Detect which cell encompasses the target text, then output its [x, y] center coordinate. 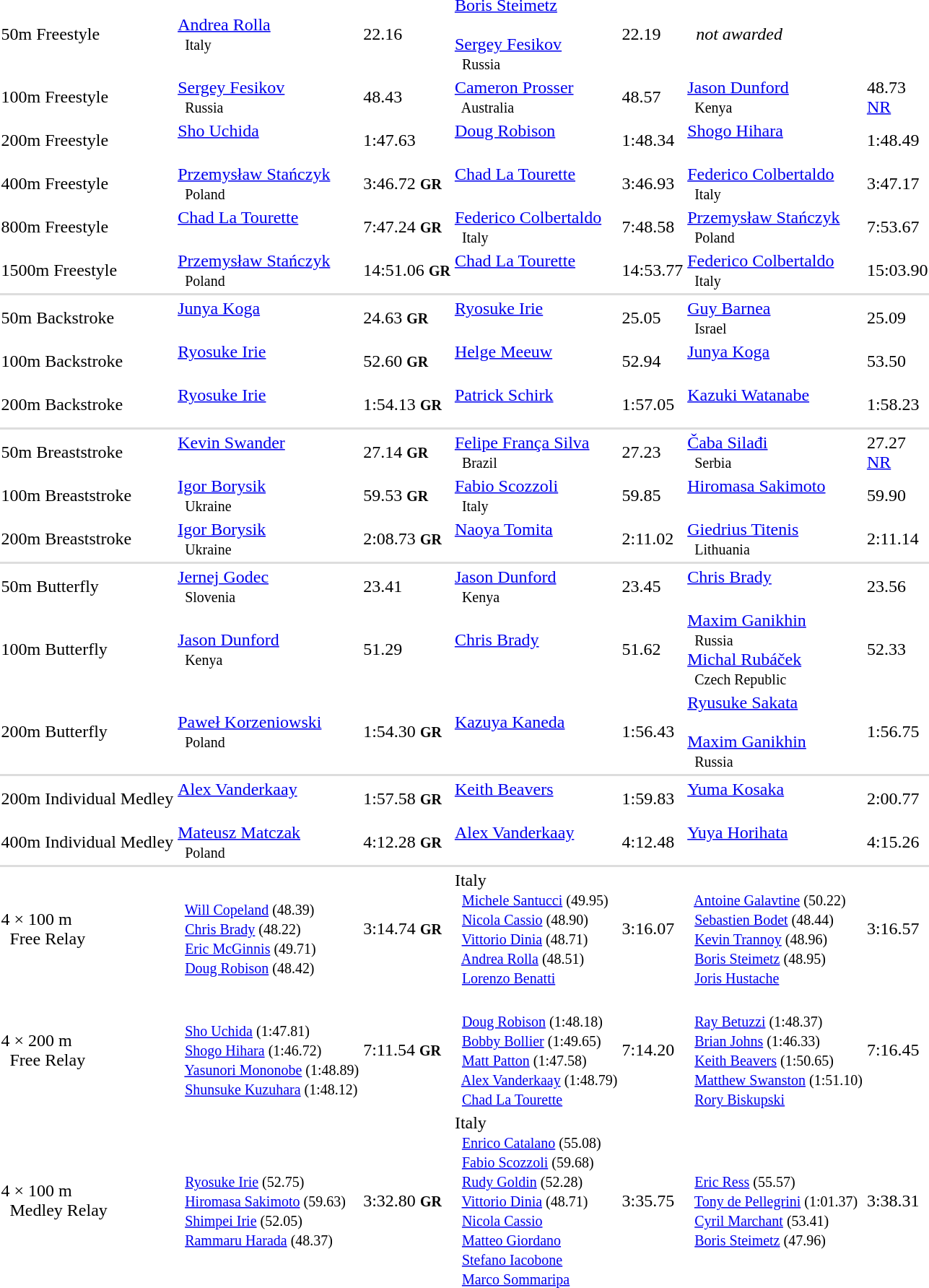
100m Backstroke [87, 361]
23.56 [897, 586]
7:14.20 [653, 1050]
7:53.67 [897, 227]
200m Backstroke [87, 404]
3:47.17 [897, 183]
50m Butterfly [87, 586]
3:16.57 [897, 928]
51.62 [653, 650]
23.41 [407, 586]
Ray Betuzzi (1:48.37) Brian Johns (1:46.33) Keith Beavers (1:50.65) Matthew Swanston (1:51.10) Rory Biskupski [775, 1050]
100m Breaststroke [87, 495]
Fabio Scozzoli Italy [536, 495]
Doug Robison [536, 140]
Keith Beavers [536, 799]
59.85 [653, 495]
4:15.26 [897, 842]
52.60 GR [407, 361]
1:54.13 GR [407, 404]
Sho Uchida (1:47.81) Shogo Hihara (1:46.72) Yasunori Mononobe (1:48.89) Shunsuke Kuzuhara (1:48.12) [269, 1050]
Jernej Godec Slovenia [269, 586]
3:14.74 GR [407, 928]
1:54.30 GR [407, 732]
Antoine Galavtine (50.22) Sebastien Bodet (48.44) Kevin Trannoy (48.96) Boris Steimetz (48.95) Joris Hustache [775, 928]
59.53 GR [407, 495]
1:48.34 [653, 140]
Kevin Swander [269, 452]
Will Copeland (48.39) Chris Brady (48.22) Eric McGinnis (49.71) Doug Robison (48.42) [269, 928]
200m Individual Medley [87, 799]
7:11.54 GR [407, 1050]
Čaba Silađi Serbia [775, 452]
1:57.05 [653, 404]
Doug Robison (1:48.18) Bobby Bollier (1:49.65) Matt Patton (1:47.58) Alex Vanderkaay (1:48.79) Chad La Tourette [536, 1050]
48.73 NR [897, 97]
Giedrius Titenis Lithuania [775, 539]
59.90 [897, 495]
100m Freestyle [87, 97]
7:47.24 GR [407, 227]
27.23 [653, 452]
2:11.02 [653, 539]
Kazuya Kaneda [536, 732]
1:56.75 [897, 732]
Hiromasa Sakimoto [775, 495]
400m Freestyle [87, 183]
1:57.58 GR [407, 799]
14:53.77 [653, 270]
Patrick Schirk [536, 404]
Ryusuke Sakata Maxim Ganikhin Russia [775, 732]
51.29 [407, 650]
1:58.23 [897, 404]
52.94 [653, 361]
4 × 200 m Free Relay [87, 1050]
53.50 [897, 361]
23.45 [653, 586]
4:12.28 GR [407, 842]
400m Individual Medley [87, 842]
Cameron Prosser Australia [536, 97]
1:47.63 [407, 140]
7:16.45 [897, 1050]
14:51.06 GR [407, 270]
Guy Barnea Israel [775, 318]
7:48.58 [653, 227]
4:12.48 [653, 842]
Helge Meeuw [536, 361]
Naoya Tomita [536, 539]
3:46.93 [653, 183]
27.27NR [897, 452]
100m Butterfly [87, 650]
1:59.83 [653, 799]
25.05 [653, 318]
Sergey Fesikov Russia [269, 97]
Shogo Hihara [775, 140]
3:16.07 [653, 928]
50m Backstroke [87, 318]
50m Breaststroke [87, 452]
52.33 [897, 650]
800m Freestyle [87, 227]
Yuya Horihata [775, 842]
25.09 [897, 318]
2:00.77 [897, 799]
Yuma Kosaka [775, 799]
3:46.72 GR [407, 183]
Felipe França Silva Brazil [536, 452]
15:03.90 [897, 270]
Kazuki Watanabe [775, 404]
2:11.14 [897, 539]
Italy Michele Santucci (49.95) Nicola Cassio (48.90) Vittorio Dinia (48.71) Andrea Rolla (48.51) Lorenzo Benatti [536, 928]
2:08.73 GR [407, 539]
48.57 [653, 97]
Mateusz Matczak Poland [269, 842]
1500m Freestyle [87, 270]
24.63 GR [407, 318]
200m Breaststroke [87, 539]
200m Butterfly [87, 732]
Maxim Ganikhin Russia Michal Rubáček Czech Republic [775, 650]
48.43 [407, 97]
Paweł Korzeniowski Poland [269, 732]
4 × 100 m Free Relay [87, 928]
200m Freestyle [87, 140]
27.14 GR [407, 452]
1:48.49 [897, 140]
1:56.43 [653, 732]
Sho Uchida [269, 140]
